Pinpoint the cell where the given text exists, returning its (x, y) midpoint coordinate. 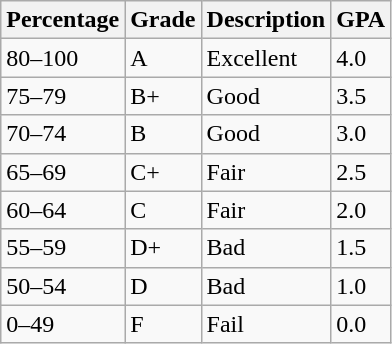
D (163, 286)
75–79 (63, 96)
1.5 (361, 248)
Grade (163, 20)
0–49 (63, 324)
GPA (361, 20)
C+ (163, 172)
Excellent (266, 58)
B+ (163, 96)
C (163, 210)
70–74 (63, 134)
2.0 (361, 210)
4.0 (361, 58)
50–54 (63, 286)
Description (266, 20)
80–100 (63, 58)
Percentage (63, 20)
0.0 (361, 324)
3.5 (361, 96)
Fail (266, 324)
A (163, 58)
F (163, 324)
D+ (163, 248)
2.5 (361, 172)
3.0 (361, 134)
B (163, 134)
60–64 (63, 210)
65–69 (63, 172)
55–59 (63, 248)
1.0 (361, 286)
